Pinpoint the cell where the given text exists, returning its (X, Y) midpoint coordinate. 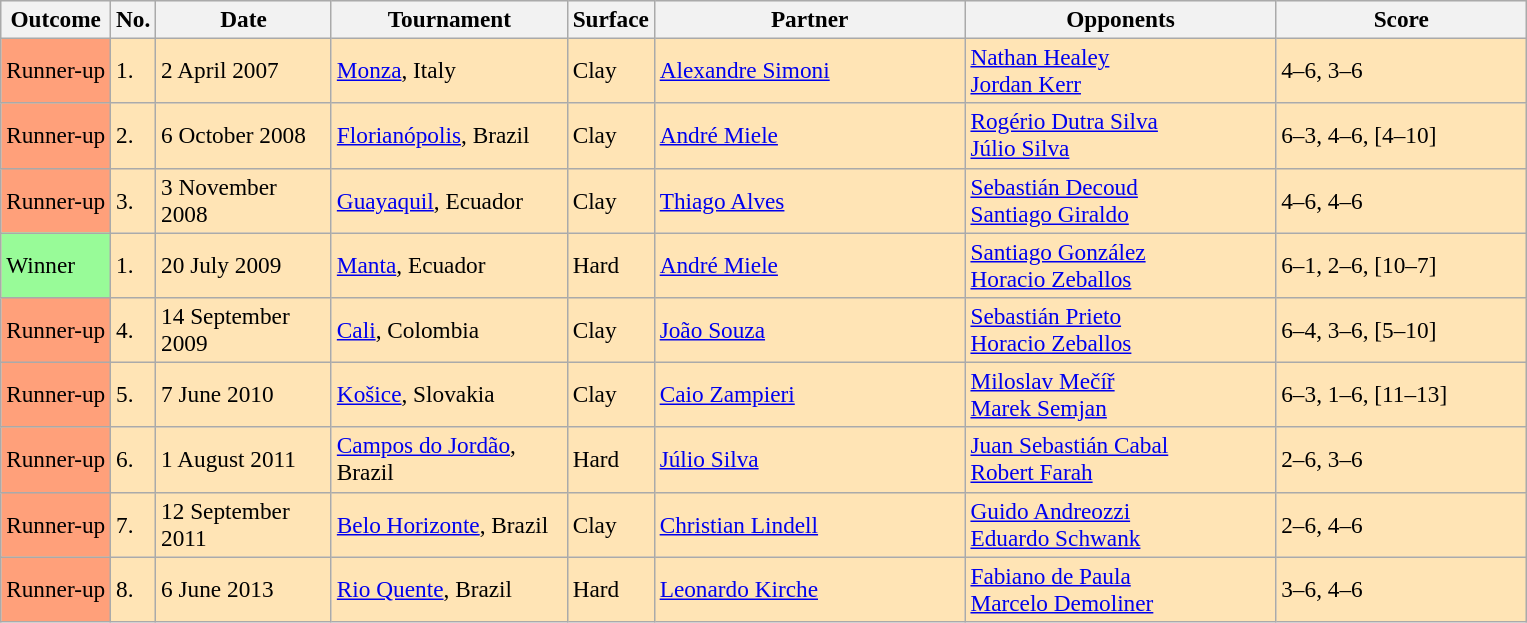
3–6, 4–6 (1402, 588)
2 April 2007 (244, 70)
6–3, 1–6, [11–13] (1402, 394)
3 November 2008 (244, 200)
Sebastián Decoud Santiago Giraldo (1120, 200)
Outcome (56, 19)
Caio Zampieri (810, 394)
Miloslav Mečíř Marek Semjan (1120, 394)
Manta, Ecuador (449, 264)
Surface (610, 19)
8. (134, 588)
6 June 2013 (244, 588)
Leonardo Kirche (810, 588)
2–6, 4–6 (1402, 524)
Score (1402, 19)
1 August 2011 (244, 460)
Guayaquil, Ecuador (449, 200)
6–3, 4–6, [4–10] (1402, 136)
6–4, 3–6, [5–10] (1402, 330)
6 October 2008 (244, 136)
4–6, 4–6 (1402, 200)
Monza, Italy (449, 70)
7. (134, 524)
Thiago Alves (810, 200)
4. (134, 330)
Date (244, 19)
20 July 2009 (244, 264)
João Souza (810, 330)
6–1, 2–6, [10–7] (1402, 264)
12 September 2011 (244, 524)
2. (134, 136)
Guido Andreozzi Eduardo Schwank (1120, 524)
No. (134, 19)
Belo Horizonte, Brazil (449, 524)
Christian Lindell (810, 524)
3. (134, 200)
Nathan Healey Jordan Kerr (1120, 70)
Košice, Slovakia (449, 394)
Florianópolis, Brazil (449, 136)
2–6, 3–6 (1402, 460)
4–6, 3–6 (1402, 70)
Tournament (449, 19)
Juan Sebastián Cabal Robert Farah (1120, 460)
Alexandre Simoni (810, 70)
Fabiano de Paula Marcelo Demoliner (1120, 588)
Winner (56, 264)
Rio Quente, Brazil (449, 588)
Cali, Colombia (449, 330)
Opponents (1120, 19)
Campos do Jordão, Brazil (449, 460)
6. (134, 460)
7 June 2010 (244, 394)
Júlio Silva (810, 460)
Santiago González Horacio Zeballos (1120, 264)
5. (134, 394)
Sebastián Prieto Horacio Zeballos (1120, 330)
Partner (810, 19)
14 September 2009 (244, 330)
Rogério Dutra Silva Júlio Silva (1120, 136)
